Provide the (X, Y) coordinate of the cell's center where the given text is located.  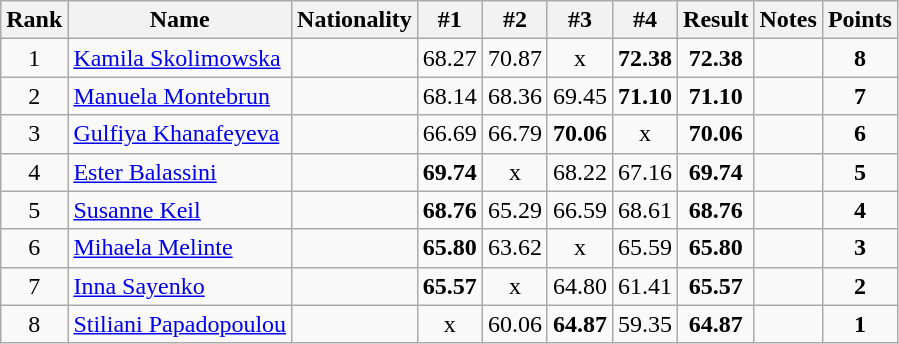
#4 (646, 20)
68.36 (514, 96)
61.41 (646, 286)
65.29 (514, 210)
Stiliani Papadopoulou (180, 324)
Inna Sayenko (180, 286)
Points (860, 20)
Name (180, 20)
Kamila Skolimowska (180, 58)
64.80 (580, 286)
65.59 (646, 248)
60.06 (514, 324)
Manuela Montebrun (180, 96)
Gulfiya Khanafeyeva (180, 134)
Susanne Keil (180, 210)
70.87 (514, 58)
68.14 (450, 96)
Notes (788, 20)
68.22 (580, 172)
68.61 (646, 210)
66.69 (450, 134)
63.62 (514, 248)
Nationality (355, 20)
66.59 (580, 210)
67.16 (646, 172)
59.35 (646, 324)
#1 (450, 20)
69.45 (580, 96)
Result (716, 20)
Rank (34, 20)
#2 (514, 20)
66.79 (514, 134)
68.27 (450, 58)
#3 (580, 20)
Mihaela Melinte (180, 248)
Ester Balassini (180, 172)
